Output the [X, Y] coordinate of the center of the cell containing the given text.  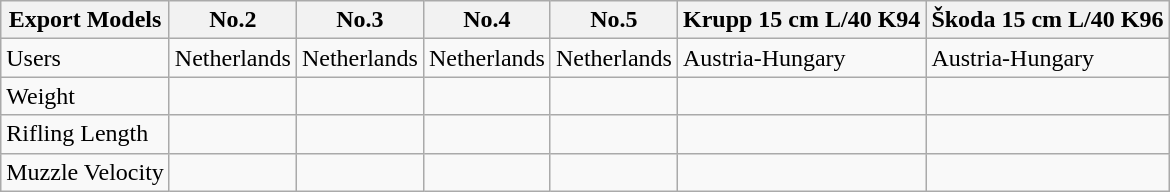
Rifling Length [86, 134]
No.2 [232, 20]
No.4 [486, 20]
Weight [86, 96]
Export Models [86, 20]
Muzzle Velocity [86, 172]
Škoda 15 cm L/40 K96 [1048, 20]
No.5 [614, 20]
No.3 [360, 20]
Krupp 15 cm L/40 K94 [801, 20]
Users [86, 58]
